Scan for the cell matching the given text and deliver its (X, Y) coordinate at center. 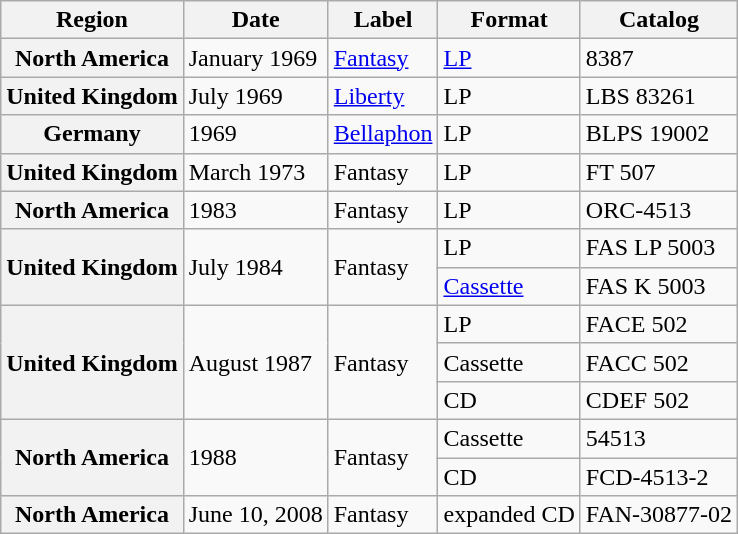
Format (509, 20)
FAS LP 5003 (658, 248)
FCD-4513-2 (658, 477)
FACC 502 (658, 362)
Label (383, 20)
Liberty (383, 96)
July 1984 (256, 267)
Bellaphon (383, 134)
June 10, 2008 (256, 515)
expanded CD (509, 515)
1988 (256, 457)
54513 (658, 438)
1969 (256, 134)
ORC-4513 (658, 210)
Germany (92, 134)
FACE 502 (658, 324)
March 1973 (256, 172)
BLPS 19002 (658, 134)
1983 (256, 210)
Region (92, 20)
FAN-30877-02 (658, 515)
CDEF 502 (658, 400)
LBS 83261 (658, 96)
July 1969 (256, 96)
8387 (658, 58)
August 1987 (256, 362)
FAS K 5003 (658, 286)
FT 507 (658, 172)
Date (256, 20)
Catalog (658, 20)
January 1969 (256, 58)
